Locate the cell with the specified text and output its [x, y] center coordinate. 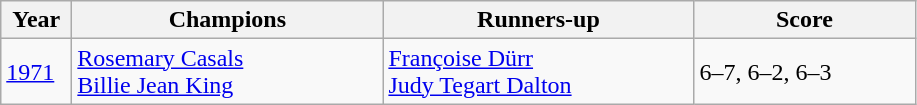
1971 [36, 72]
Year [36, 20]
Champions [228, 20]
Françoise Dürr Judy Tegart Dalton [538, 72]
Runners-up [538, 20]
Rosemary Casals Billie Jean King [228, 72]
6–7, 6–2, 6–3 [804, 72]
Score [804, 20]
